Search for the cell housing the specified text and yield its [x, y] center coordinate. 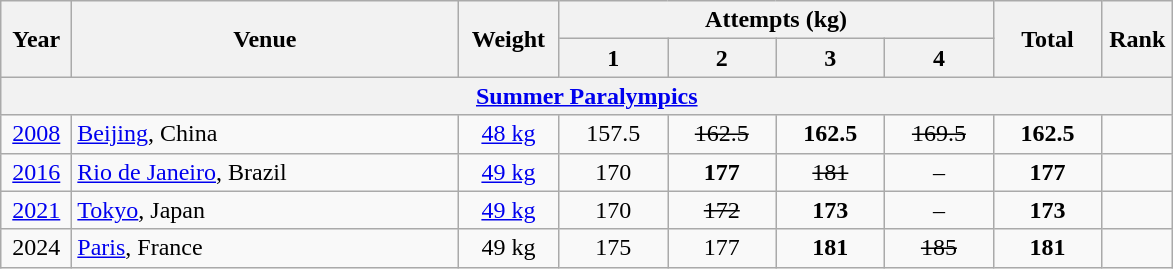
1 [614, 58]
157.5 [614, 134]
2008 [36, 134]
Attempts (kg) [776, 20]
Paris, France [265, 248]
Rio de Janeiro, Brazil [265, 172]
Rank [1138, 39]
Beijing, China [265, 134]
185 [940, 248]
4 [940, 58]
3 [830, 58]
2 [722, 58]
Year [36, 39]
Tokyo, Japan [265, 210]
172 [722, 210]
Total [1048, 39]
Venue [265, 39]
Summer Paralympics [587, 96]
Weight [508, 39]
2016 [36, 172]
2024 [36, 248]
48 kg [508, 134]
175 [614, 248]
169.5 [940, 134]
2021 [36, 210]
